Scan for the cell matching the given text and deliver its (x, y) coordinate at center. 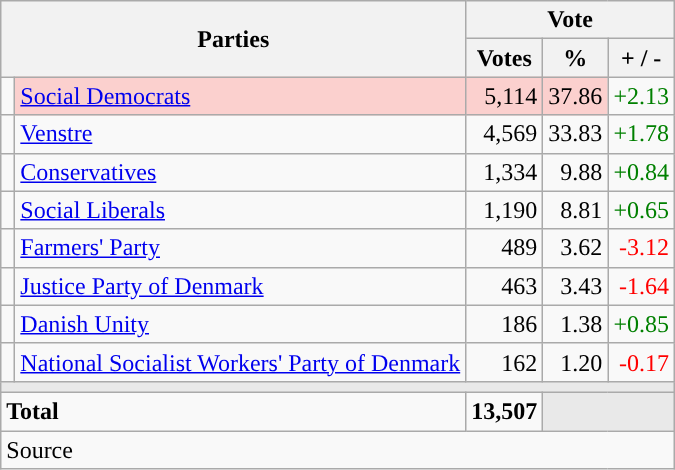
1.38 (576, 324)
Justice Party of Denmark (240, 286)
9.88 (576, 172)
% (576, 58)
3.62 (576, 248)
463 (504, 286)
+0.84 (642, 172)
Parties (234, 39)
Social Liberals (240, 210)
8.81 (576, 210)
5,114 (504, 96)
Source (338, 449)
Votes (504, 58)
37.86 (576, 96)
National Socialist Workers' Party of Denmark (240, 362)
+2.13 (642, 96)
-0.17 (642, 362)
Venstre (240, 134)
162 (504, 362)
3.43 (576, 286)
+1.78 (642, 134)
+0.65 (642, 210)
186 (504, 324)
+ / - (642, 58)
Farmers' Party (240, 248)
1.20 (576, 362)
Vote (570, 20)
13,507 (504, 411)
489 (504, 248)
-3.12 (642, 248)
4,569 (504, 134)
33.83 (576, 134)
1,334 (504, 172)
Conservatives (240, 172)
Danish Unity (240, 324)
+0.85 (642, 324)
Total (234, 411)
Social Democrats (240, 96)
1,190 (504, 210)
-1.64 (642, 286)
